Determine the (x, y) coordinate at the center of the cell enclosing the given text.  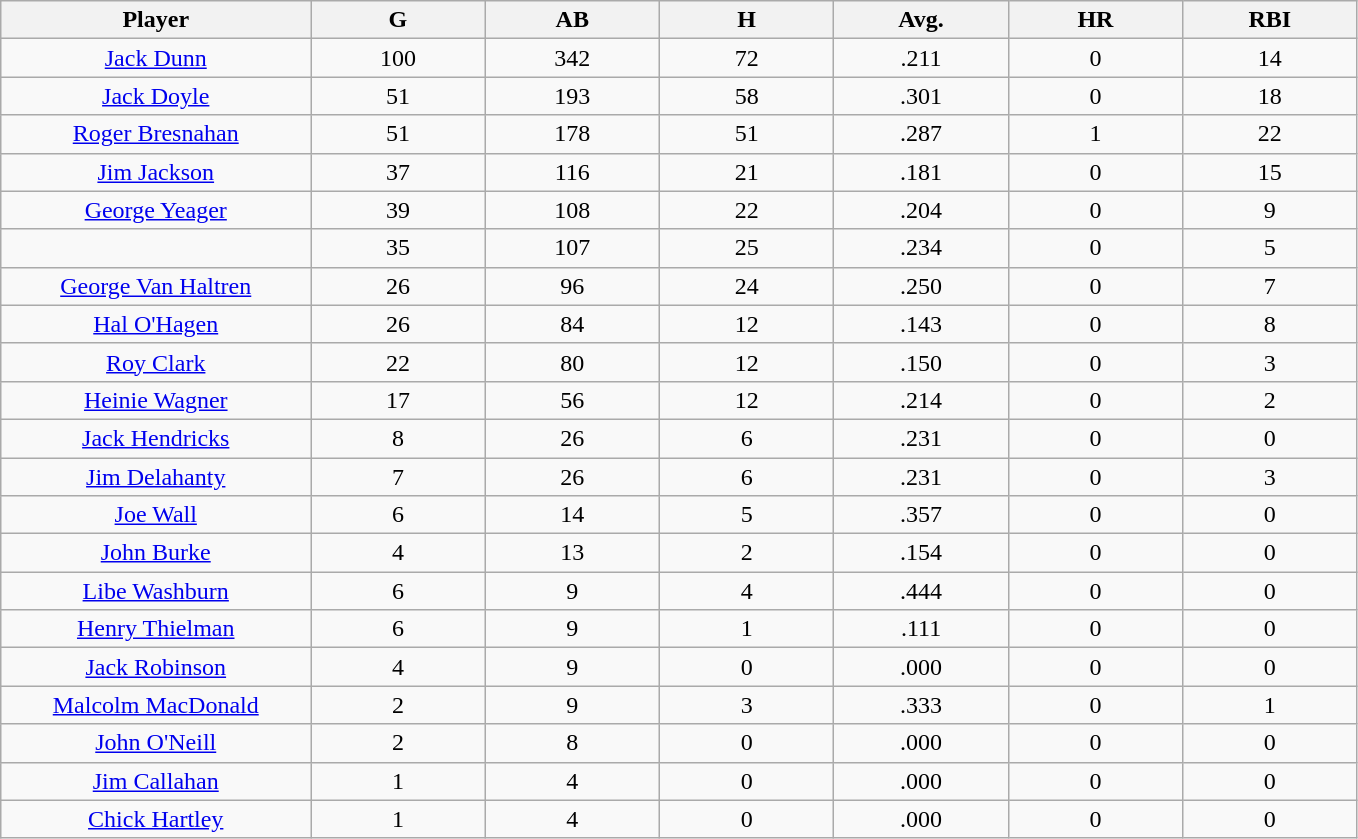
342 (572, 58)
15 (1270, 172)
58 (746, 96)
Jack Hendricks (156, 438)
25 (746, 248)
.444 (921, 591)
21 (746, 172)
84 (572, 324)
Joe Wall (156, 515)
13 (572, 553)
39 (398, 210)
Jim Jackson (156, 172)
Avg. (921, 20)
72 (746, 58)
.333 (921, 705)
37 (398, 172)
Jack Doyle (156, 96)
56 (572, 400)
Jim Delahanty (156, 477)
.250 (921, 286)
.204 (921, 210)
.143 (921, 324)
Libe Washburn (156, 591)
AB (572, 20)
Jim Callahan (156, 781)
John O'Neill (156, 743)
Henry Thielman (156, 629)
100 (398, 58)
Malcolm MacDonald (156, 705)
193 (572, 96)
Chick Hartley (156, 819)
18 (1270, 96)
116 (572, 172)
178 (572, 134)
Jack Robinson (156, 667)
HR (1095, 20)
Hal O'Hagen (156, 324)
35 (398, 248)
24 (746, 286)
.154 (921, 553)
.150 (921, 362)
.214 (921, 400)
RBI (1270, 20)
107 (572, 248)
.287 (921, 134)
George Van Haltren (156, 286)
John Burke (156, 553)
.357 (921, 515)
.181 (921, 172)
.234 (921, 248)
17 (398, 400)
George Yeager (156, 210)
Roy Clark (156, 362)
.111 (921, 629)
Heinie Wagner (156, 400)
Roger Bresnahan (156, 134)
G (398, 20)
.301 (921, 96)
80 (572, 362)
96 (572, 286)
Player (156, 20)
108 (572, 210)
Jack Dunn (156, 58)
H (746, 20)
.211 (921, 58)
